Detect which cell encompasses the target text, then output its (x, y) center coordinate. 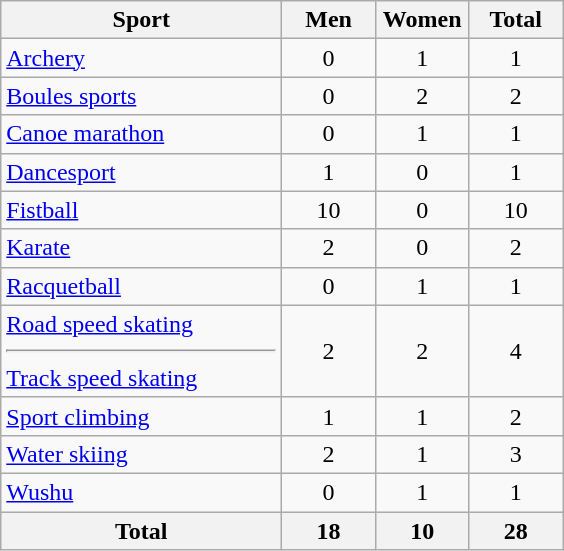
Wushu (142, 492)
Canoe marathon (142, 134)
Sport (142, 20)
Sport climbing (142, 416)
18 (329, 531)
Fistball (142, 210)
Dancesport (142, 172)
3 (516, 454)
Boules sports (142, 96)
28 (516, 531)
Racquetball (142, 286)
Karate (142, 248)
4 (516, 351)
Archery (142, 58)
Women (422, 20)
Water skiing (142, 454)
Road speed skatingTrack speed skating (142, 351)
Men (329, 20)
